Extract the [x, y] coordinate from the center of the cell holding the provided text.  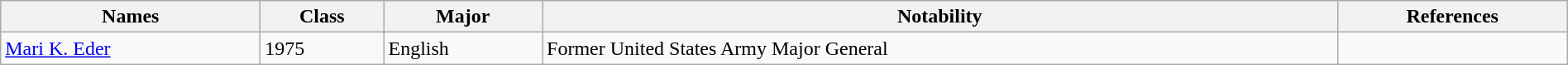
Mari K. Eder [131, 48]
Class [323, 17]
Names [131, 17]
References [1452, 17]
Major [463, 17]
1975 [323, 48]
Former United States Army Major General [940, 48]
English [463, 48]
Notability [940, 17]
